Determine the [X, Y] coordinate at the center of the cell enclosing the given text.  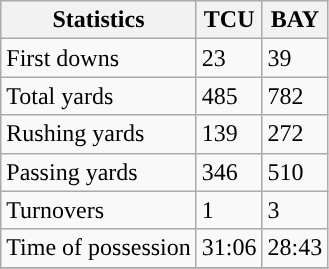
272 [295, 134]
First downs [99, 58]
3 [295, 210]
346 [229, 172]
485 [229, 96]
Time of possession [99, 248]
Passing yards [99, 172]
31:06 [229, 248]
1 [229, 210]
TCU [229, 20]
28:43 [295, 248]
Statistics [99, 20]
782 [295, 96]
Rushing yards [99, 134]
Turnovers [99, 210]
BAY [295, 20]
23 [229, 58]
510 [295, 172]
39 [295, 58]
Total yards [99, 96]
139 [229, 134]
